Pinpoint the cell where the given text exists, returning its [x, y] midpoint coordinate. 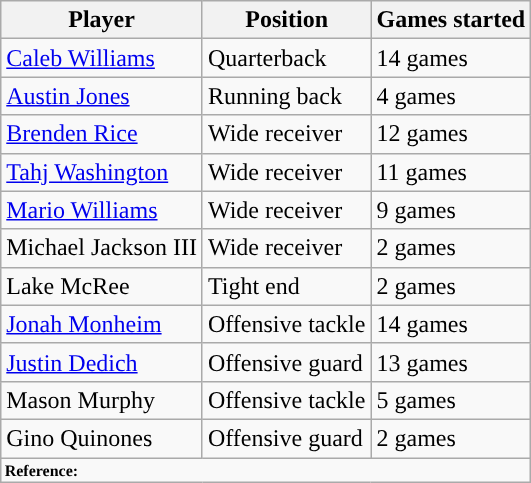
Michael Jackson III [102, 248]
Brenden Rice [102, 134]
Position [286, 20]
Jonah Monheim [102, 324]
Austin Jones [102, 96]
Tahj Washington [102, 172]
Mario Williams [102, 210]
Lake McRee [102, 286]
Gino Quinones [102, 438]
11 games [451, 172]
5 games [451, 400]
Quarterback [286, 58]
Games started [451, 20]
12 games [451, 134]
Tight end [286, 286]
Player [102, 20]
13 games [451, 362]
Caleb Williams [102, 58]
Justin Dedich [102, 362]
Mason Murphy [102, 400]
Reference: [266, 470]
9 games [451, 210]
Running back [286, 96]
4 games [451, 96]
